Provide the (x, y) coordinate of the cell's center where the given text is located.  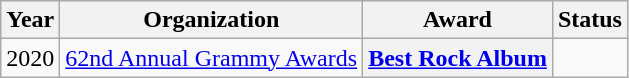
2020 (30, 58)
Organization (212, 20)
Year (30, 20)
Best Rock Album (458, 58)
62nd Annual Grammy Awards (212, 58)
Status (590, 20)
Award (458, 20)
